For the text-containing cell, return its midpoint in [X, Y] coordinate format. 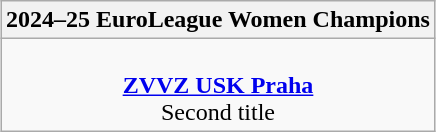
ZVVZ USK Praha Second title [218, 85]
2024–25 EuroLeague Women Champions [218, 20]
